Locate the cell with the specified text and output its [X, Y] center coordinate. 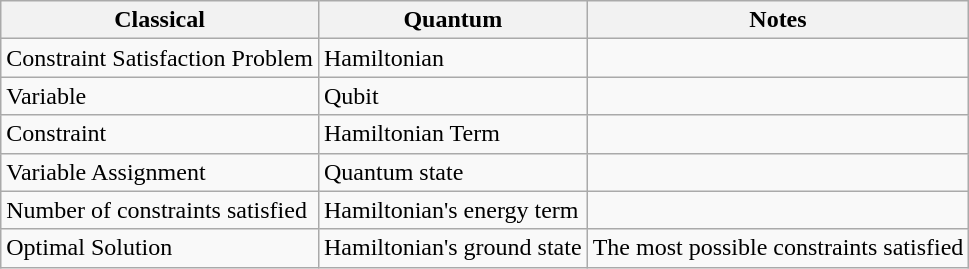
Qubit [452, 96]
Hamiltonian Term [452, 134]
The most possible constraints satisfied [778, 248]
Constraint [160, 134]
Variable Assignment [160, 172]
Quantum [452, 20]
Notes [778, 20]
Hamiltonian's ground state [452, 248]
Number of constraints satisfied [160, 210]
Hamiltonian [452, 58]
Constraint Satisfaction Problem [160, 58]
Variable [160, 96]
Optimal Solution [160, 248]
Quantum state [452, 172]
Hamiltonian's energy term [452, 210]
Classical [160, 20]
